From the cell containing the given text, extract its center point as (X, Y) coordinate. 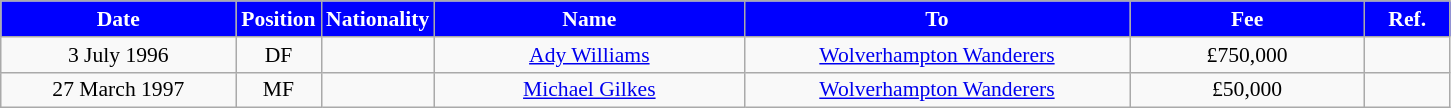
3 July 1996 (118, 55)
Michael Gilkes (589, 90)
To (936, 19)
Ref. (1408, 19)
Position (278, 19)
Date (118, 19)
Name (589, 19)
£750,000 (1248, 55)
Fee (1248, 19)
27 March 1997 (118, 90)
£50,000 (1248, 90)
Nationality (378, 19)
MF (278, 90)
DF (278, 55)
Ady Williams (589, 55)
